Find where the given text appears and provide that cell's center as (x, y) coordinate. 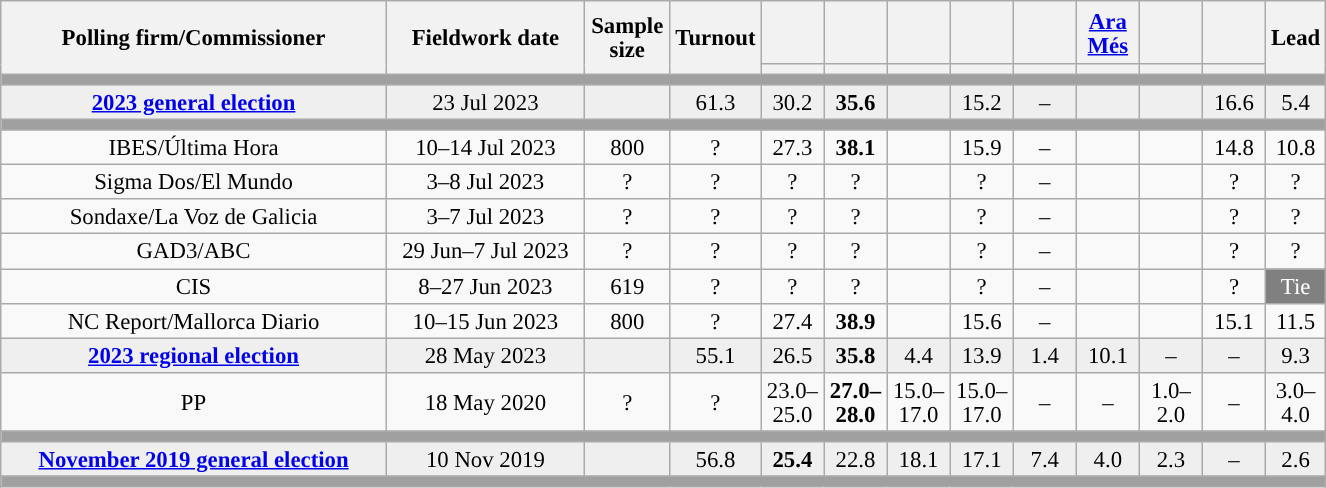
1.4 (1044, 356)
27.4 (792, 320)
38.1 (856, 148)
CIS (194, 286)
26.5 (792, 356)
23 Jul 2023 (485, 102)
GAD3/ABC (194, 252)
Turnout (716, 38)
38.9 (856, 320)
10.1 (1108, 356)
Tie (1296, 286)
14.8 (1234, 148)
3.0–4.0 (1296, 402)
AraMés (1108, 32)
PP (194, 402)
2023 regional election (194, 356)
10–15 Jun 2023 (485, 320)
30.2 (792, 102)
35.8 (856, 356)
NC Report/Mallorca Diario (194, 320)
18.1 (918, 460)
4.4 (918, 356)
15.1 (1234, 320)
61.3 (716, 102)
619 (627, 286)
1.0–2.0 (1170, 402)
15.2 (982, 102)
IBES/Última Hora (194, 148)
8–27 Jun 2023 (485, 286)
56.8 (716, 460)
10–14 Jul 2023 (485, 148)
16.6 (1234, 102)
25.4 (792, 460)
29 Jun–7 Jul 2023 (485, 252)
2.3 (1170, 460)
4.0 (1108, 460)
Sondaxe/La Voz de Galicia (194, 218)
13.9 (982, 356)
10.8 (1296, 148)
3–7 Jul 2023 (485, 218)
23.0–25.0 (792, 402)
22.8 (856, 460)
Polling firm/Commissioner (194, 38)
3–8 Jul 2023 (485, 182)
7.4 (1044, 460)
11.5 (1296, 320)
2.6 (1296, 460)
Fieldwork date (485, 38)
27.0–28.0 (856, 402)
35.6 (856, 102)
17.1 (982, 460)
15.9 (982, 148)
15.6 (982, 320)
28 May 2023 (485, 356)
10 Nov 2019 (485, 460)
November 2019 general election (194, 460)
9.3 (1296, 356)
55.1 (716, 356)
Sample size (627, 38)
Lead (1296, 38)
18 May 2020 (485, 402)
5.4 (1296, 102)
27.3 (792, 148)
2023 general election (194, 102)
Sigma Dos/El Mundo (194, 182)
